Output the [X, Y] coordinate of the center of the cell containing the given text.  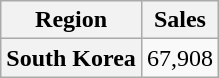
67,908 [180, 58]
Region [72, 20]
South Korea [72, 58]
Sales [180, 20]
